From the cell containing the given text, extract its center point as (X, Y) coordinate. 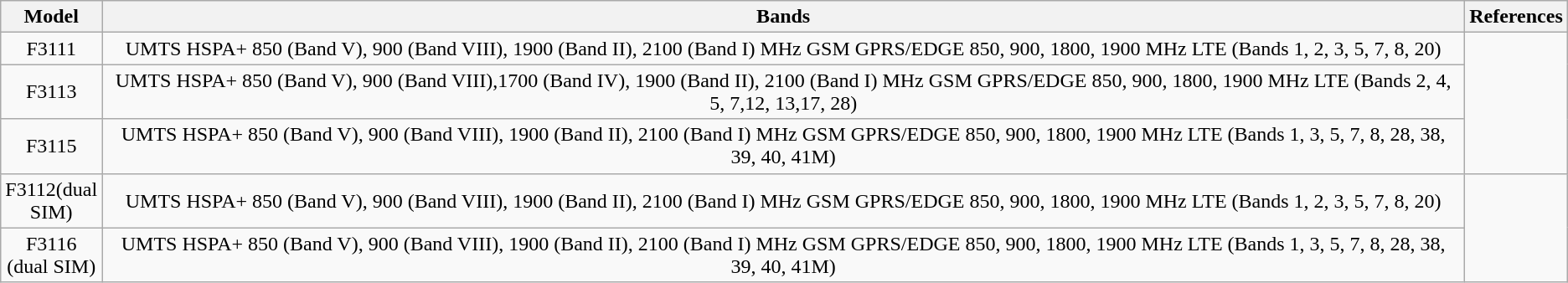
F3113 (52, 92)
Model (52, 17)
F3115 (52, 146)
Bands (784, 17)
F3111 (52, 49)
F3116 (dual SIM) (52, 255)
References (1516, 17)
F3112(dual SIM) (52, 201)
